Output the [x, y] coordinate of the center of the cell containing the given text.  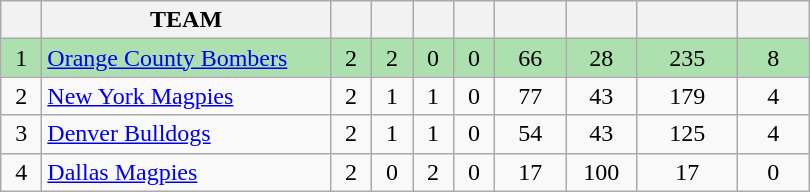
TEAM [186, 20]
Dallas Magpies [186, 172]
66 [530, 58]
125 [688, 134]
New York Magpies [186, 96]
77 [530, 96]
8 [774, 58]
235 [688, 58]
54 [530, 134]
Denver Bulldogs [186, 134]
28 [602, 58]
179 [688, 96]
Orange County Bombers [186, 58]
100 [602, 172]
3 [22, 134]
